Find where the given text appears and provide that cell's center as [X, Y] coordinate. 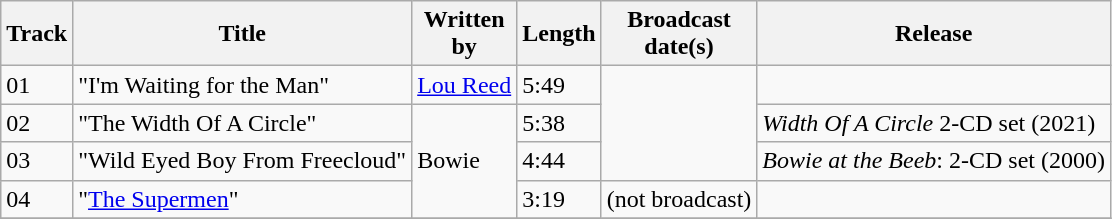
3:19 [559, 199]
5:49 [559, 85]
"Wild Eyed Boy From Freecloud" [242, 161]
Track [37, 34]
Broadcast date(s) [679, 34]
Title [242, 34]
Bowie [464, 161]
Width Of A Circle 2-CD set (2021) [934, 123]
5:38 [559, 123]
Lou Reed [464, 85]
Release [934, 34]
03 [37, 161]
Bowie at the Beeb: 2-CD set (2000) [934, 161]
Length [559, 34]
4:44 [559, 161]
"I'm Waiting for the Man" [242, 85]
02 [37, 123]
(not broadcast) [679, 199]
Written by [464, 34]
"The Supermen" [242, 199]
04 [37, 199]
"The Width Of A Circle" [242, 123]
01 [37, 85]
